Provide the [x, y] coordinate of the cell's center where the given text is located.  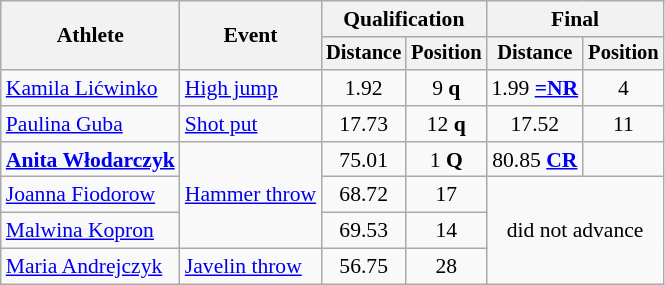
28 [446, 267]
Hammer throw [250, 196]
High jump [250, 88]
9 q [446, 88]
Athlete [90, 36]
80.85 CR [534, 160]
Malwina Kopron [90, 231]
Joanna Fiodorow [90, 195]
17.52 [534, 124]
11 [623, 124]
Kamila Lićwinko [90, 88]
75.01 [364, 160]
56.75 [364, 267]
1.92 [364, 88]
17.73 [364, 124]
Qualification [404, 19]
Event [250, 36]
1.99 =NR [534, 88]
17 [446, 195]
Shot put [250, 124]
1 Q [446, 160]
Final [574, 19]
Anita Włodarczyk [90, 160]
4 [623, 88]
68.72 [364, 195]
Paulina Guba [90, 124]
69.53 [364, 231]
12 q [446, 124]
Maria Andrejczyk [90, 267]
did not advance [574, 230]
14 [446, 231]
Javelin throw [250, 267]
